Extract the [x, y] coordinate from the center of the cell holding the provided text.  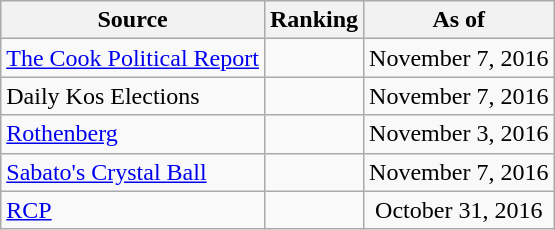
October 31, 2016 [459, 210]
The Cook Political Report [133, 58]
November 3, 2016 [459, 134]
Ranking [314, 20]
As of [459, 20]
Source [133, 20]
Rothenberg [133, 134]
Daily Kos Elections [133, 96]
Sabato's Crystal Ball [133, 172]
RCP [133, 210]
